Determine the (x, y) coordinate at the center of the cell enclosing the given text.  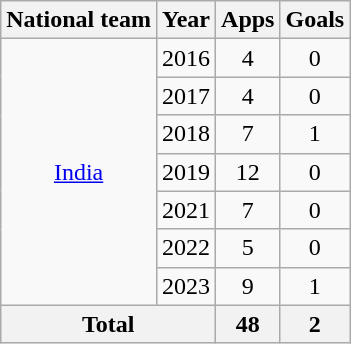
2016 (186, 58)
2017 (186, 96)
5 (248, 248)
2018 (186, 134)
Goals (315, 20)
Year (186, 20)
2023 (186, 286)
2021 (186, 210)
2019 (186, 172)
9 (248, 286)
2 (315, 324)
2022 (186, 248)
Total (108, 324)
National team (79, 20)
12 (248, 172)
India (79, 172)
Apps (248, 20)
48 (248, 324)
